Return the [x, y] coordinate for the center point of the cell that contains the specified text.  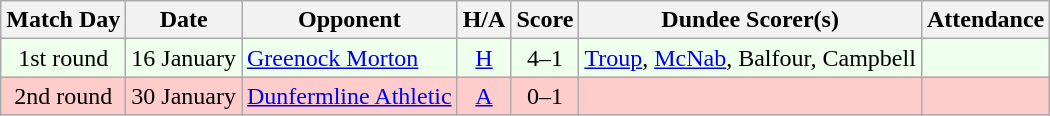
Troup, McNab, Balfour, Campbell [750, 58]
0–1 [545, 96]
Dundee Scorer(s) [750, 20]
1st round [64, 58]
Greenock Morton [350, 58]
Opponent [350, 20]
Score [545, 20]
H [484, 58]
4–1 [545, 58]
Match Day [64, 20]
2nd round [64, 96]
H/A [484, 20]
Date [184, 20]
Dunfermline Athletic [350, 96]
A [484, 96]
16 January [184, 58]
Attendance [985, 20]
30 January [184, 96]
